Find where the given text appears and provide that cell's center as (X, Y) coordinate. 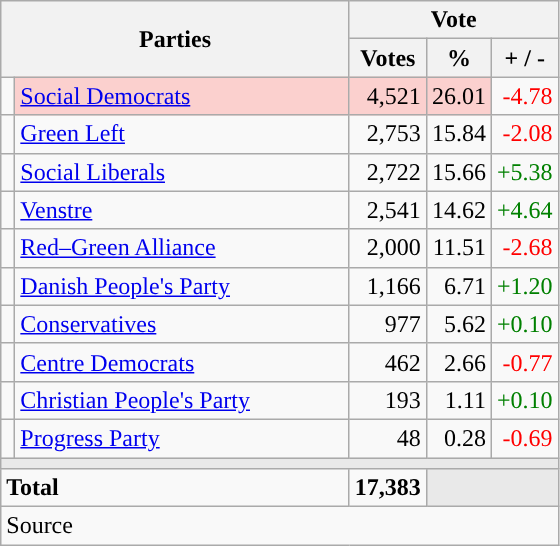
Source (280, 526)
Total (176, 488)
Christian People's Party (182, 400)
Parties (176, 39)
-0.69 (524, 438)
+5.38 (524, 172)
Green Left (182, 134)
462 (388, 362)
-0.77 (524, 362)
Centre Democrats (182, 362)
17,383 (388, 488)
Danish People's Party (182, 286)
15.66 (458, 172)
2,541 (388, 210)
Venstre (182, 210)
15.84 (458, 134)
193 (388, 400)
11.51 (458, 248)
Vote (454, 20)
+ / - (524, 58)
2,000 (388, 248)
6.71 (458, 286)
0.28 (458, 438)
+4.64 (524, 210)
Progress Party (182, 438)
-2.68 (524, 248)
48 (388, 438)
1.11 (458, 400)
14.62 (458, 210)
Red–Green Alliance (182, 248)
4,521 (388, 96)
Social Liberals (182, 172)
977 (388, 324)
-2.08 (524, 134)
Conservatives (182, 324)
2.66 (458, 362)
Votes (388, 58)
1,166 (388, 286)
+1.20 (524, 286)
Social Democrats (182, 96)
% (458, 58)
26.01 (458, 96)
2,753 (388, 134)
-4.78 (524, 96)
2,722 (388, 172)
5.62 (458, 324)
